Capture the cell that displays the provided text and extract its [X, Y] central coordinate. 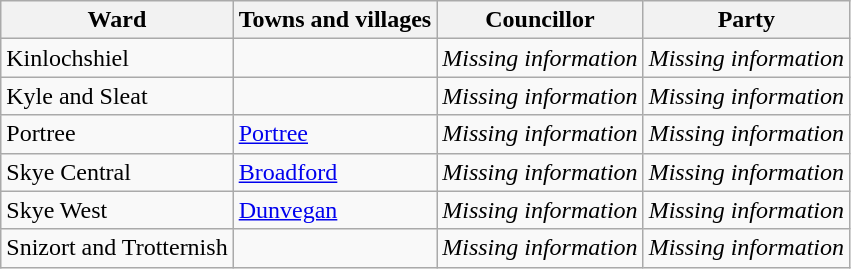
Councillor [540, 20]
Party [746, 20]
Skye Central [117, 172]
Dunvegan [335, 210]
Broadford [335, 172]
Kyle and Sleat [117, 96]
Snizort and Trotternish [117, 248]
Towns and villages [335, 20]
Ward [117, 20]
Kinlochshiel [117, 58]
Skye West [117, 210]
